For the text-containing cell, return its midpoint in [X, Y] coordinate format. 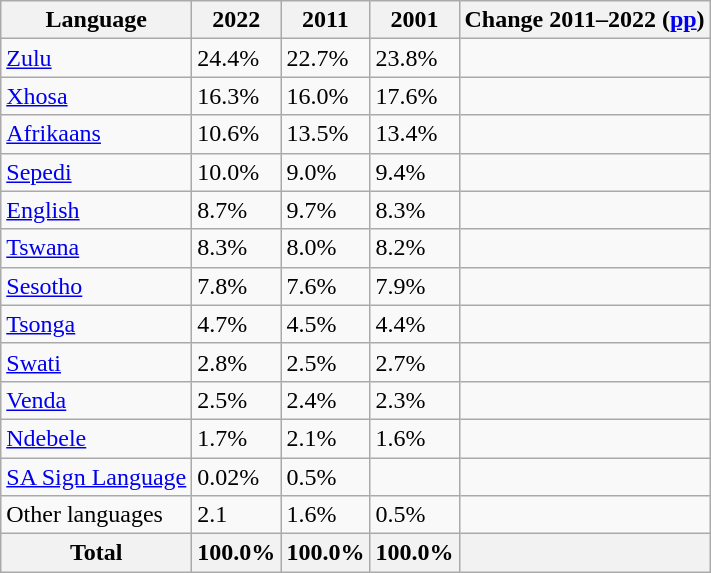
2.1 [236, 515]
Sepedi [96, 172]
2.3% [414, 400]
4.5% [326, 324]
2001 [414, 20]
7.8% [236, 286]
22.7% [326, 58]
Sesotho [96, 286]
7.6% [326, 286]
9.7% [326, 210]
2022 [236, 20]
Zulu [96, 58]
Afrikaans [96, 134]
17.6% [414, 96]
23.8% [414, 58]
Total [96, 553]
2011 [326, 20]
4.4% [414, 324]
Tsonga [96, 324]
2.4% [326, 400]
English [96, 210]
10.0% [236, 172]
7.9% [414, 286]
2.7% [414, 362]
1.7% [236, 438]
Xhosa [96, 96]
Other languages [96, 515]
8.0% [326, 248]
8.7% [236, 210]
16.0% [326, 96]
Ndebele [96, 438]
4.7% [236, 324]
2.1% [326, 438]
16.3% [236, 96]
13.5% [326, 134]
0.02% [236, 477]
9.4% [414, 172]
2.8% [236, 362]
Venda [96, 400]
13.4% [414, 134]
9.0% [326, 172]
Swati [96, 362]
Change 2011–2022 (pp) [584, 20]
10.6% [236, 134]
Language [96, 20]
Tswana [96, 248]
SA Sign Language [96, 477]
8.2% [414, 248]
24.4% [236, 58]
